For the text-containing cell, return its midpoint in (X, Y) coordinate format. 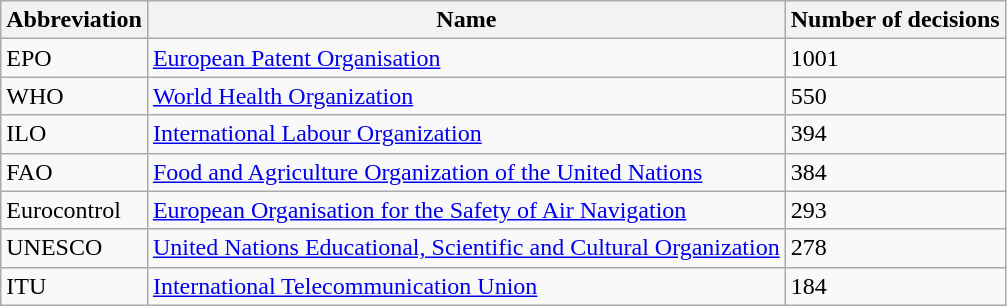
Number of decisions (895, 20)
Food and Agriculture Organization of the United Nations (466, 172)
International Labour Organization (466, 134)
278 (895, 248)
World Health Organization (466, 96)
394 (895, 134)
550 (895, 96)
293 (895, 210)
United Nations Educational, Scientific and Cultural Organization (466, 248)
European Organisation for the Safety of Air Navigation (466, 210)
Name (466, 20)
EPO (74, 58)
Abbreviation (74, 20)
FAO (74, 172)
ILO (74, 134)
384 (895, 172)
European Patent Organisation (466, 58)
184 (895, 286)
Eurocontrol (74, 210)
WHO (74, 96)
UNESCO (74, 248)
International Telecommunication Union (466, 286)
1001 (895, 58)
ITU (74, 286)
